Find where the given text appears and provide that cell's center as [x, y] coordinate. 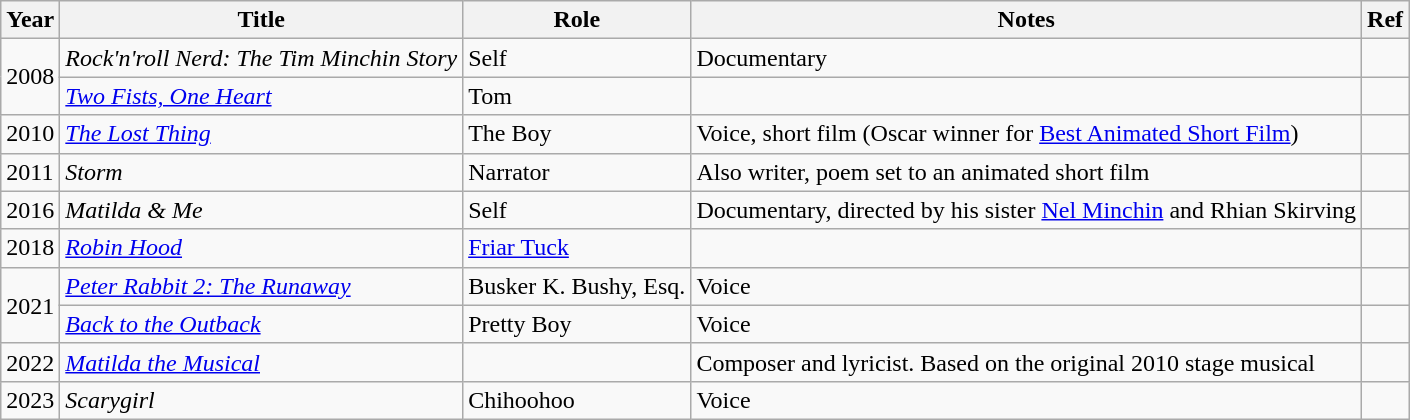
Narrator [577, 172]
Role [577, 20]
Tom [577, 96]
Robin Hood [262, 248]
Documentary [1026, 58]
Chihoohoo [577, 400]
Storm [262, 172]
Scarygirl [262, 400]
The Boy [577, 134]
Notes [1026, 20]
2008 [30, 77]
2018 [30, 248]
Peter Rabbit 2: The Runaway [262, 286]
Title [262, 20]
2021 [30, 305]
2016 [30, 210]
The Lost Thing [262, 134]
Voice, short film (Oscar winner for Best Animated Short Film) [1026, 134]
Documentary, directed by his sister Nel Minchin and Rhian Skirving [1026, 210]
2023 [30, 400]
Composer and lyricist. Based on the original 2010 stage musical [1026, 362]
Matilda & Me [262, 210]
Pretty Boy [577, 324]
Ref [1386, 20]
2011 [30, 172]
Matilda the Musical [262, 362]
Friar Tuck [577, 248]
2022 [30, 362]
Busker K. Bushy, Esq. [577, 286]
Rock'n'roll Nerd: The Tim Minchin Story [262, 58]
Two Fists, One Heart [262, 96]
Year [30, 20]
Also writer, poem set to an animated short film [1026, 172]
Back to the Outback [262, 324]
2010 [30, 134]
